Locate the cell with the specified text and output its (X, Y) center coordinate. 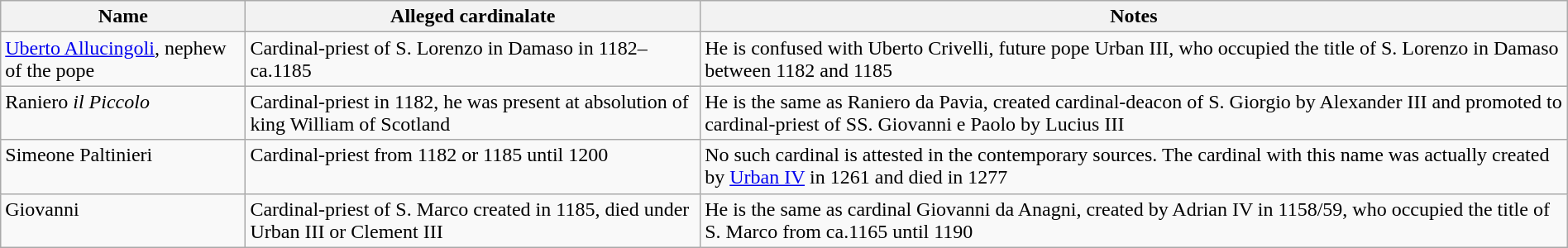
Name (123, 17)
Giovanni (123, 220)
Cardinal-priest from 1182 or 1185 until 1200 (473, 167)
Cardinal-priest of S. Lorenzo in Damaso in 1182–ca.1185 (473, 60)
He is the same as cardinal Giovanni da Anagni, created by Adrian IV in 1158/59, who occupied the title of S. Marco from ca.1165 until 1190 (1135, 220)
Uberto Allucingoli, nephew of the pope (123, 60)
Simeone Paltinieri (123, 167)
Notes (1135, 17)
Cardinal-priest of S. Marco created in 1185, died under Urban III or Clement III (473, 220)
Alleged cardinalate (473, 17)
Raniero il Piccolo (123, 112)
No such cardinal is attested in the contemporary sources. The cardinal with this name was actually created by Urban IV in 1261 and died in 1277 (1135, 167)
Cardinal-priest in 1182, he was present at absolution of king William of Scotland (473, 112)
He is confused with Uberto Crivelli, future pope Urban III, who occupied the title of S. Lorenzo in Damaso between 1182 and 1185 (1135, 60)
